Provide the (x, y) coordinate of the cell's center where the given text is located.  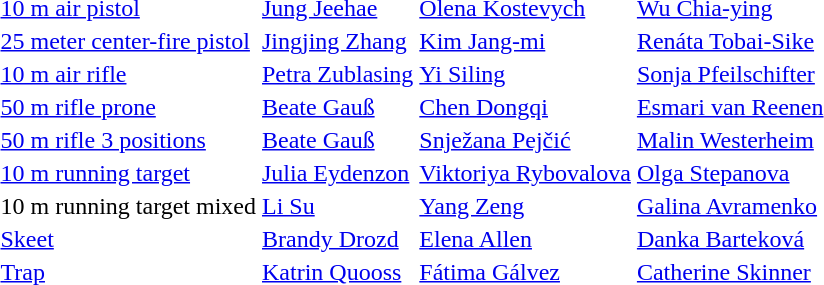
Viktoriya Rybovalova (526, 173)
Julia Eydenzon (338, 173)
Elena Allen (526, 239)
Yi Siling (526, 74)
Chen Dongqi (526, 107)
Li Su (338, 206)
Jingjing Zhang (338, 41)
Kim Jang-mi (526, 41)
Snježana Pejčić (526, 140)
Petra Zublasing (338, 74)
Yang Zeng (526, 206)
Brandy Drozd (338, 239)
